Find where the given text appears and provide that cell's center as (x, y) coordinate. 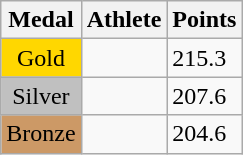
204.6 (204, 134)
Points (204, 20)
215.3 (204, 58)
Bronze (41, 134)
207.6 (204, 96)
Gold (41, 58)
Athlete (124, 20)
Medal (41, 20)
Silver (41, 96)
